Output the [x, y] coordinate of the center of the cell containing the given text.  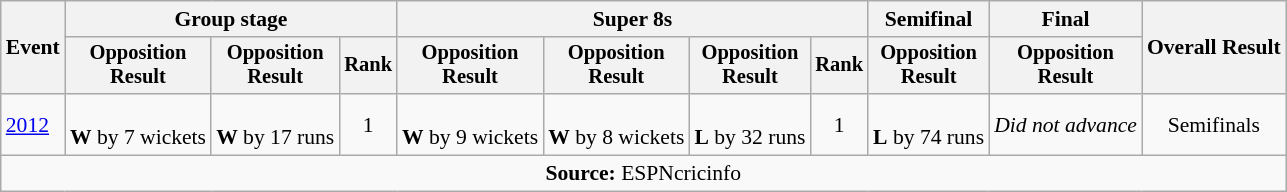
Event [33, 48]
Did not advance [1066, 124]
W by 7 wickets [138, 124]
W by 8 wickets [616, 124]
Super 8s [632, 19]
Final [1066, 19]
Semifinal [928, 19]
Source: ESPNcricinfo [644, 174]
Semifinals [1214, 124]
W by 17 runs [275, 124]
L by 32 runs [750, 124]
W by 9 wickets [470, 124]
Group stage [231, 19]
L by 74 runs [928, 124]
2012 [33, 124]
Overall Result [1214, 48]
